Return (x, y) of the center of cell containing provided text 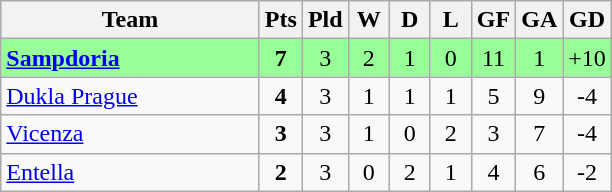
Sampdoria (130, 58)
9 (540, 96)
W (368, 20)
Entella (130, 172)
Team (130, 20)
Pts (280, 20)
GD (588, 20)
6 (540, 172)
Dukla Prague (130, 96)
-2 (588, 172)
5 (493, 96)
Vicenza (130, 134)
Pld (325, 20)
11 (493, 58)
GA (540, 20)
D (410, 20)
+10 (588, 58)
L (450, 20)
GF (493, 20)
